Find where the given text appears and provide that cell's center as [X, Y] coordinate. 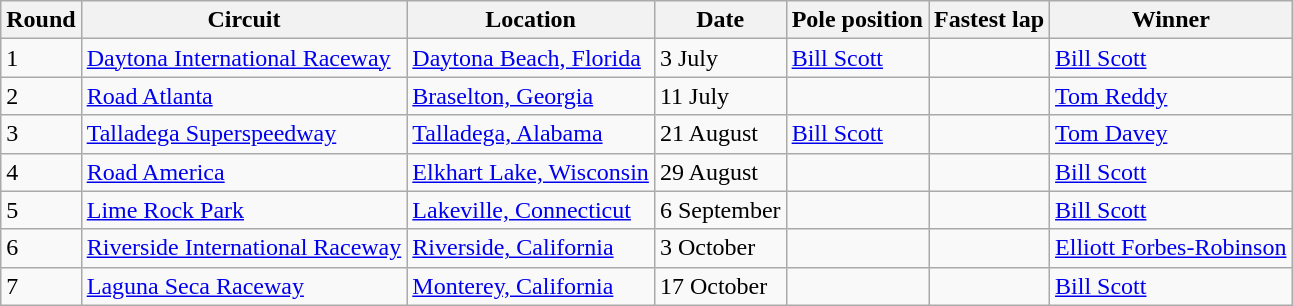
Elkhart Lake, Wisconsin [531, 172]
Tom Davey [1171, 134]
7 [41, 286]
Lakeville, Connecticut [531, 210]
Location [531, 20]
Pole position [857, 20]
21 August [720, 134]
Monterey, California [531, 286]
Winner [1171, 20]
Talladega, Alabama [531, 134]
Lime Rock Park [244, 210]
11 July [720, 96]
3 October [720, 248]
Circuit [244, 20]
6 September [720, 210]
Date [720, 20]
Elliott Forbes-Robinson [1171, 248]
Tom Reddy [1171, 96]
17 October [720, 286]
Riverside, California [531, 248]
3 [41, 134]
Road Atlanta [244, 96]
4 [41, 172]
Riverside International Raceway [244, 248]
Laguna Seca Raceway [244, 286]
Daytona Beach, Florida [531, 58]
Braselton, Georgia [531, 96]
Talladega Superspeedway [244, 134]
Fastest lap [988, 20]
Round [41, 20]
3 July [720, 58]
6 [41, 248]
29 August [720, 172]
5 [41, 210]
Daytona International Raceway [244, 58]
2 [41, 96]
Road America [244, 172]
1 [41, 58]
